Scan for the cell matching the given text and deliver its (x, y) coordinate at center. 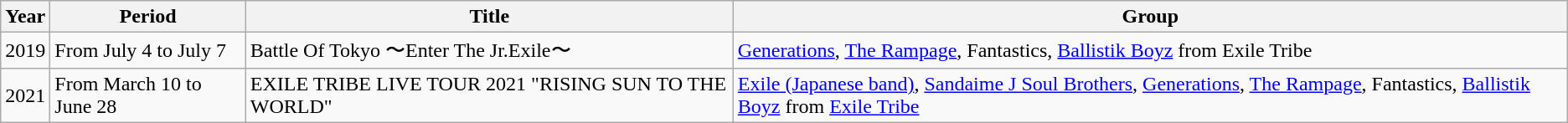
Generations, The Rampage, Fantastics, Ballistik Boyz from Exile Tribe (1150, 50)
From March 10 to June 28 (147, 95)
Group (1150, 17)
From July 4 to July 7 (147, 50)
2019 (25, 50)
EXILE TRIBE LIVE TOUR 2021 "RISING SUN TO THE WORLD" (489, 95)
Battle Of Tokyo 〜Enter The Jr.Exile〜 (489, 50)
Period (147, 17)
Title (489, 17)
2021 (25, 95)
Year (25, 17)
Exile (Japanese band), Sandaime J Soul Brothers, Generations, The Rampage, Fantastics, Ballistik Boyz from Exile Tribe (1150, 95)
